Determine the [X, Y] coordinate at the center of the cell enclosing the given text.  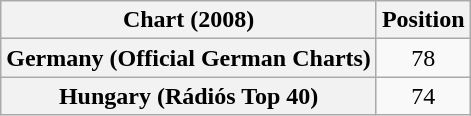
78 [423, 58]
Germany (Official German Charts) [189, 58]
Chart (2008) [189, 20]
Hungary (Rádiós Top 40) [189, 96]
74 [423, 96]
Position [423, 20]
